Locate the cell with the specified text and output its (X, Y) center coordinate. 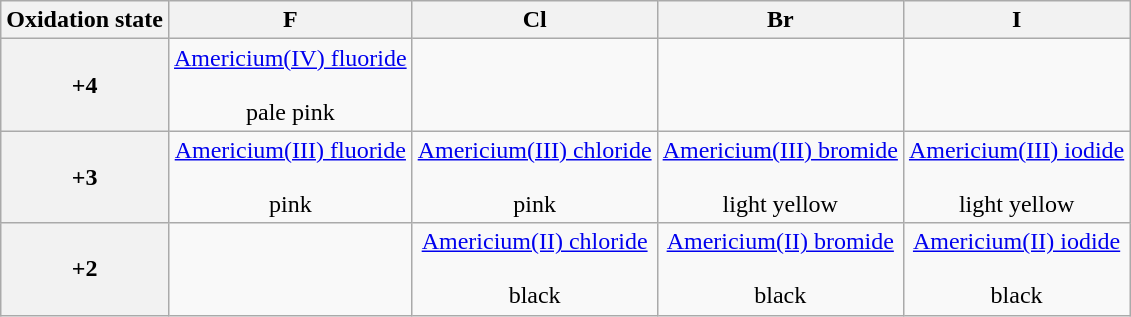
Americium(III) iodidelight yellow (1016, 177)
+3 (85, 177)
Br (780, 20)
Americium(IV) fluoridepale pink (290, 85)
I (1016, 20)
F (290, 20)
+4 (85, 85)
Cl (534, 20)
Americium(III) fluoridepink (290, 177)
Americium(III) chloridepink (534, 177)
Americium(II) bromideblack (780, 269)
Oxidation state (85, 20)
Americium(III) bromidelight yellow (780, 177)
+2 (85, 269)
Americium(II) chlorideblack (534, 269)
Americium(II) iodideblack (1016, 269)
